Detect which cell encompasses the target text, then output its [X, Y] center coordinate. 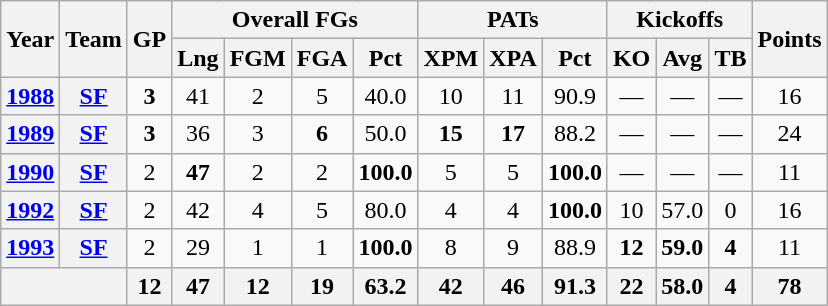
9 [514, 248]
XPM [451, 58]
1988 [30, 96]
Team [94, 39]
PATs [512, 20]
19 [322, 286]
88.2 [574, 134]
22 [631, 286]
78 [790, 286]
91.3 [574, 286]
17 [514, 134]
XPA [514, 58]
0 [730, 210]
1989 [30, 134]
FGM [258, 58]
KO [631, 58]
80.0 [386, 210]
15 [451, 134]
1993 [30, 248]
46 [514, 286]
90.9 [574, 96]
57.0 [682, 210]
Points [790, 39]
63.2 [386, 286]
8 [451, 248]
58.0 [682, 286]
GP [149, 39]
50.0 [386, 134]
FGA [322, 58]
TB [730, 58]
Overall FGs [295, 20]
1992 [30, 210]
Year [30, 39]
29 [198, 248]
Lng [198, 58]
1990 [30, 172]
Kickoffs [680, 20]
40.0 [386, 96]
88.9 [574, 248]
24 [790, 134]
6 [322, 134]
36 [198, 134]
59.0 [682, 248]
41 [198, 96]
Avg [682, 58]
